Find where the given text appears and provide that cell's center as (x, y) coordinate. 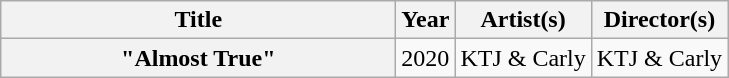
"Almost True" (198, 58)
Artist(s) (523, 20)
Year (426, 20)
Title (198, 20)
2020 (426, 58)
Director(s) (659, 20)
